Identify which cell holds the provided text, then report its [x, y] central coordinate. 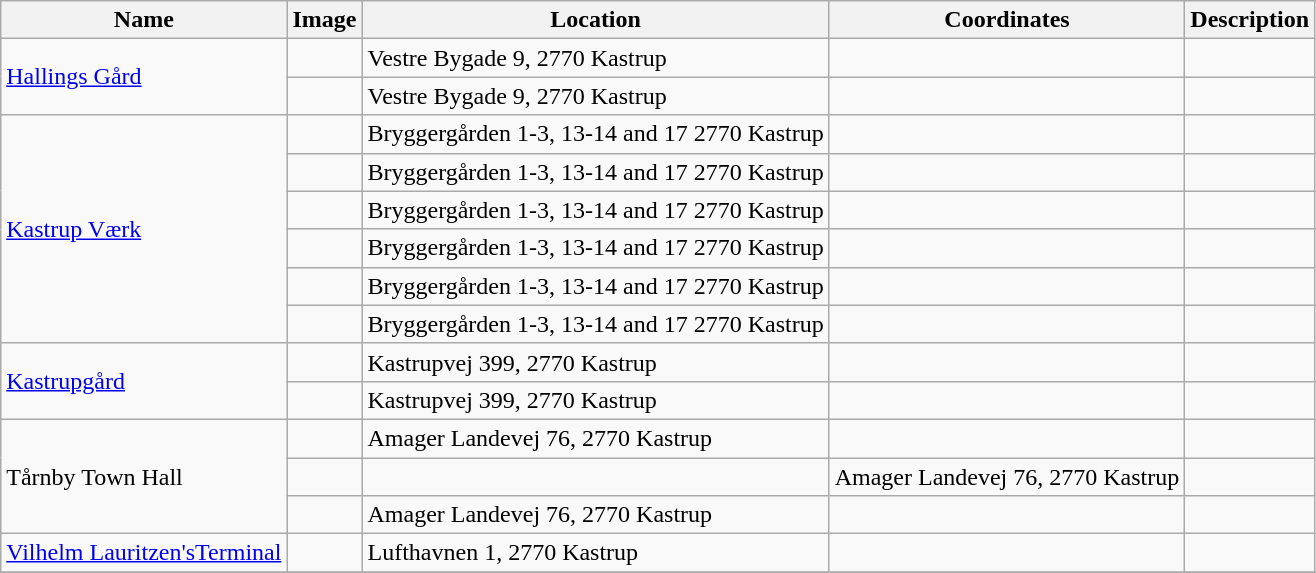
Location [596, 20]
Tårnby Town Hall [144, 476]
Hallings Gård [144, 77]
Vilhelm Lauritzen'sTerminal [144, 553]
Name [144, 20]
Kastrupgård [144, 381]
Description [1250, 20]
Lufthavnen 1, 2770 Kastrup [596, 553]
Coordinates [1007, 20]
Image [324, 20]
Kastrup Værk [144, 229]
